From the cell containing the given text, extract its center point as (X, Y) coordinate. 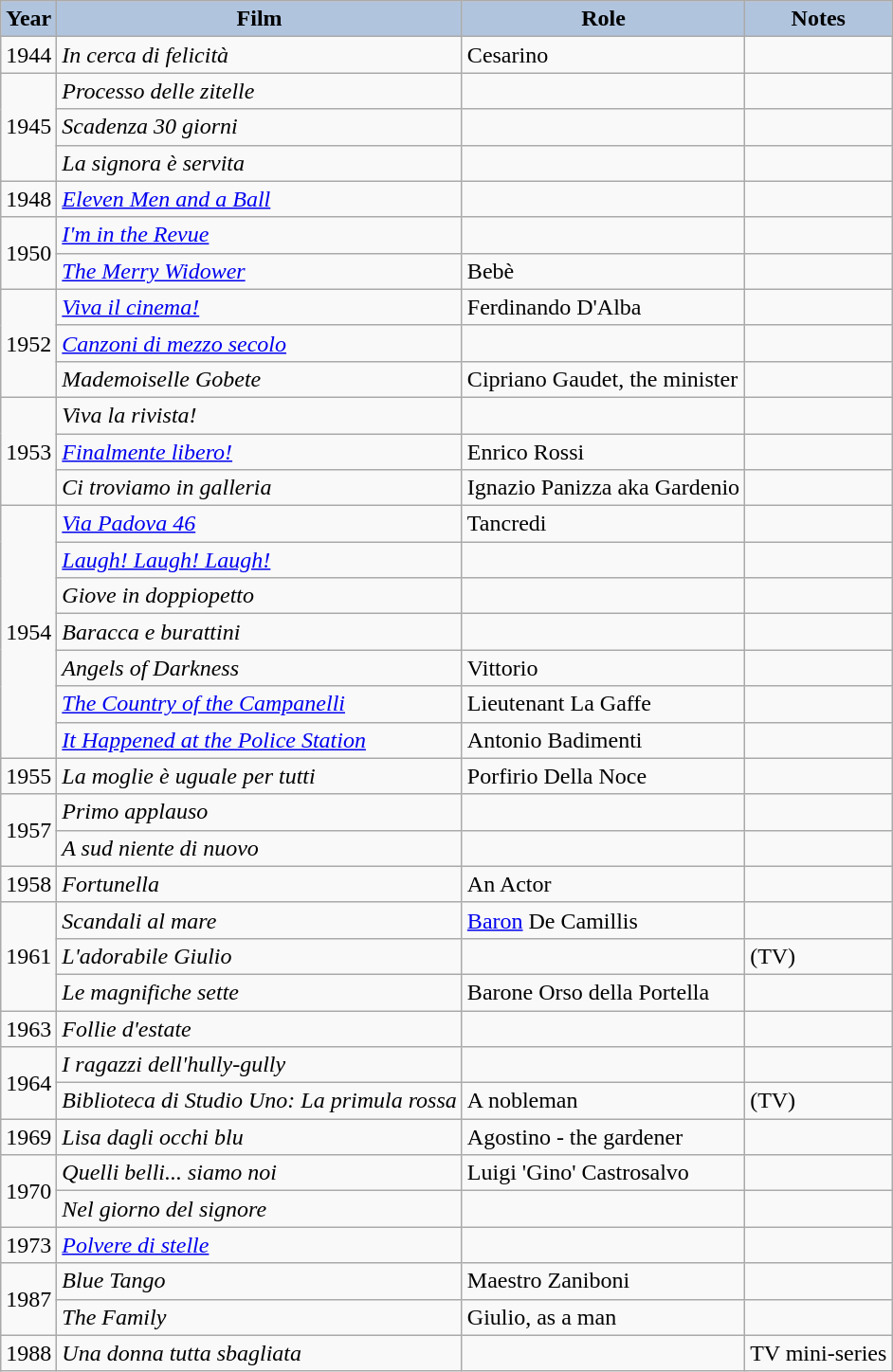
Angels of Darkness (260, 668)
Eleven Men and a Ball (260, 199)
1944 (28, 55)
Ci troviamo in galleria (260, 488)
Biblioteca di Studio Uno: La primula rossa (260, 1101)
Primo applauso (260, 812)
I ragazzi dell'hully-gully (260, 1065)
La moglie è uguale per tutti (260, 776)
Year (28, 19)
In cerca di felicità (260, 55)
A sud niente di nuovo (260, 848)
1958 (28, 884)
The Family (260, 1317)
1957 (28, 830)
A nobleman (603, 1101)
Canzoni di mezzo secolo (260, 343)
Baracca e burattini (260, 632)
1988 (28, 1353)
Scandali al mare (260, 920)
Cesarino (603, 55)
Agostino - the gardener (603, 1137)
Blue Tango (260, 1281)
Le magnifiche sette (260, 992)
1987 (28, 1299)
L'adorabile Giulio (260, 956)
Follie d'estate (260, 1028)
1952 (28, 343)
1963 (28, 1028)
Vittorio (603, 668)
Finalmente libero! (260, 452)
1954 (28, 632)
Notes (819, 19)
I'm in the Revue (260, 235)
1955 (28, 776)
TV mini-series (819, 1353)
Maestro Zaniboni (603, 1281)
Barone Orso della Portella (603, 992)
Nel giorno del signore (260, 1209)
Cipriano Gaudet, the minister (603, 379)
Baron De Camillis (603, 920)
Tancredi (603, 524)
Role (603, 19)
Enrico Rossi (603, 452)
Lieutenant La Gaffe (603, 704)
1953 (28, 451)
Scadenza 30 giorni (260, 127)
Luigi 'Gino' Castrosalvo (603, 1173)
Laugh! Laugh! Laugh! (260, 560)
1970 (28, 1191)
An Actor (603, 884)
Lisa dagli occhi blu (260, 1137)
Fortunella (260, 884)
1964 (28, 1083)
Ferdinando D'Alba (603, 307)
Antonio Badimenti (603, 740)
It Happened at the Police Station (260, 740)
Film (260, 19)
1969 (28, 1137)
Bebè (603, 271)
The Merry Widower (260, 271)
The Country of the Campanelli (260, 704)
Via Padova 46 (260, 524)
1945 (28, 127)
Quelli belli... siamo noi (260, 1173)
1973 (28, 1245)
Processo delle zitelle (260, 91)
Ignazio Panizza aka Gardenio (603, 488)
1950 (28, 253)
Porfirio Della Noce (603, 776)
La signora è servita (260, 163)
1948 (28, 199)
Una donna tutta sbagliata (260, 1353)
Viva la rivista! (260, 415)
Mademoiselle Gobete (260, 379)
Giove in doppiopetto (260, 596)
1961 (28, 956)
Giulio, as a man (603, 1317)
Viva il cinema! (260, 307)
Polvere di stelle (260, 1245)
